Locate the cell with the specified text and output its [X, Y] center coordinate. 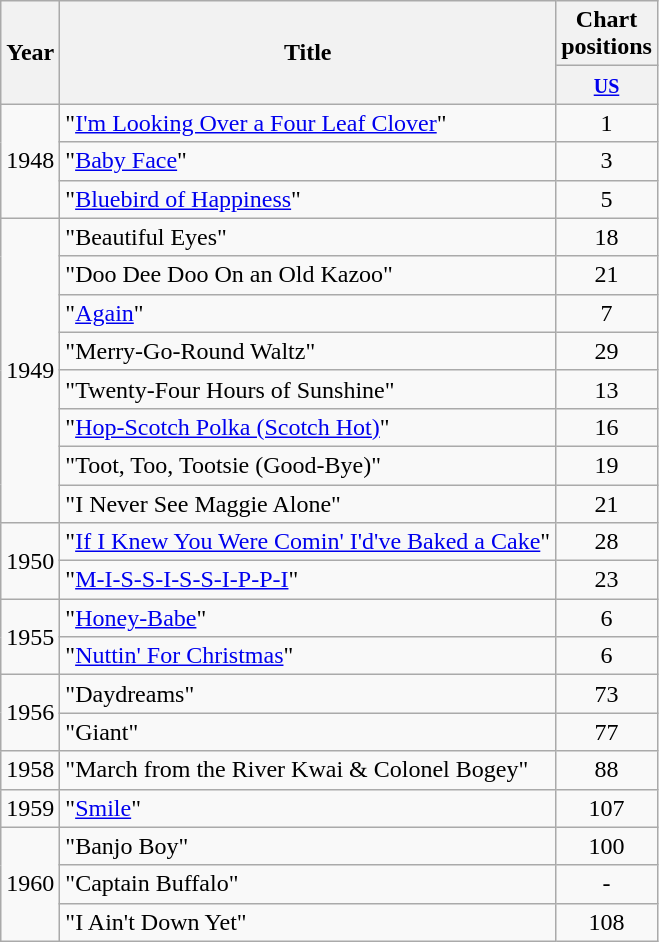
US [607, 85]
18 [607, 237]
"Daydreams" [308, 694]
"Merry-Go-Round Waltz" [308, 351]
"Toot, Too, Tootsie (Good-Bye)" [308, 465]
100 [607, 846]
"Baby Face" [308, 161]
"Beautiful Eyes" [308, 237]
- [607, 884]
1955 [30, 637]
"Nuttin' For Christmas" [308, 656]
Year [30, 52]
1959 [30, 808]
1956 [30, 713]
1958 [30, 770]
"M-I-S-S-I-S-S-I-P-P-I" [308, 580]
1949 [30, 370]
"I Never See Maggie Alone" [308, 503]
7 [607, 313]
1960 [30, 884]
108 [607, 922]
16 [607, 427]
13 [607, 389]
1950 [30, 561]
"Banjo Boy" [308, 846]
29 [607, 351]
"Giant" [308, 732]
"Smile" [308, 808]
"March from the River Kwai & Colonel Bogey" [308, 770]
"Honey-Babe" [308, 618]
"Captain Buffalo" [308, 884]
"Bluebird of Happiness" [308, 199]
19 [607, 465]
"Doo Dee Doo On an Old Kazoo" [308, 275]
1 [607, 123]
23 [607, 580]
Title [308, 52]
"I Ain't Down Yet" [308, 922]
107 [607, 808]
Chart positions [607, 34]
3 [607, 161]
"Again" [308, 313]
1948 [30, 161]
"Hop-Scotch Polka (Scotch Hot)" [308, 427]
5 [607, 199]
73 [607, 694]
88 [607, 770]
"Twenty-Four Hours of Sunshine" [308, 389]
77 [607, 732]
28 [607, 542]
"If I Knew You Were Comin' I'd've Baked a Cake" [308, 542]
"I'm Looking Over a Four Leaf Clover" [308, 123]
